Pinpoint the cell where the given text exists, returning its [X, Y] midpoint coordinate. 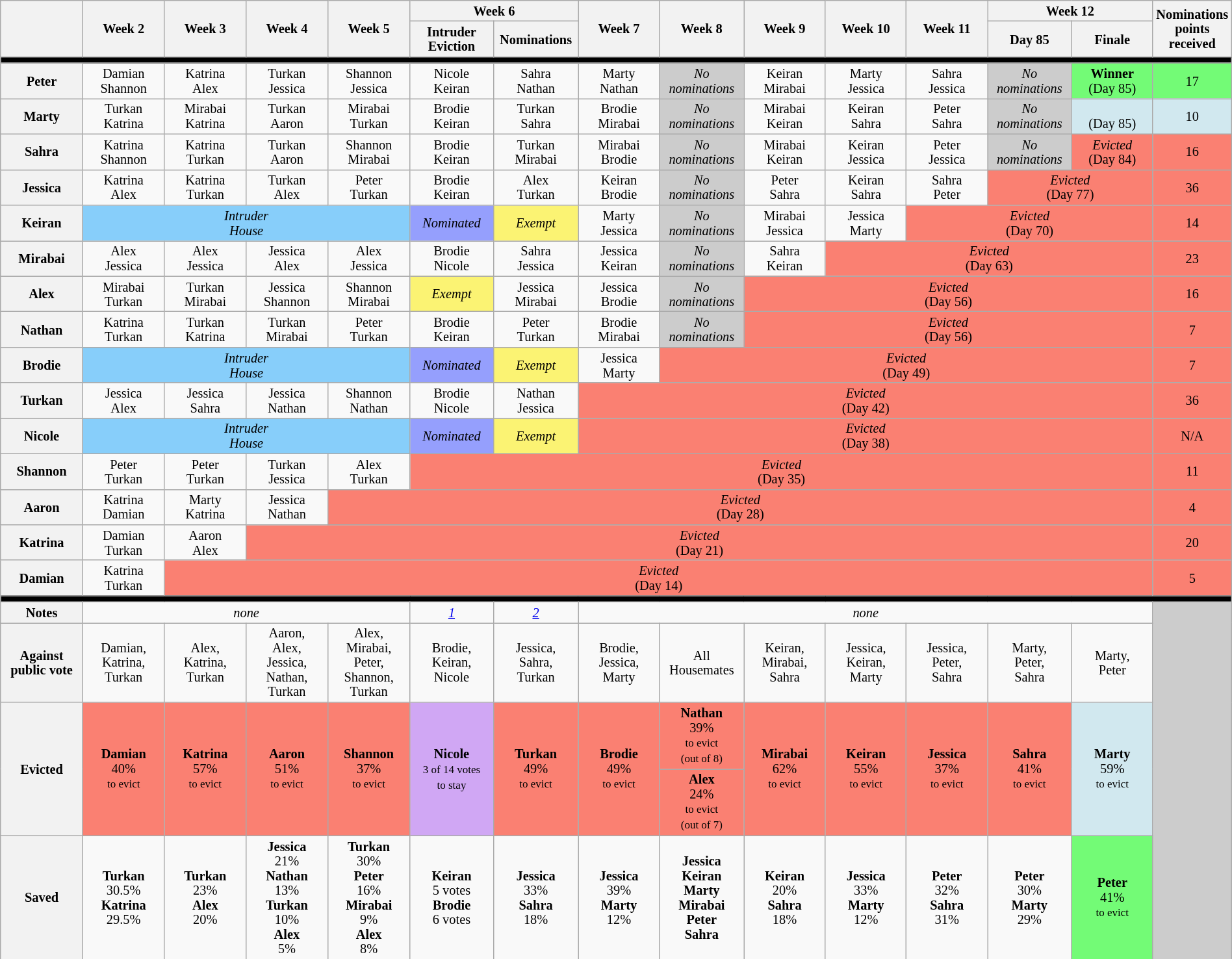
Week 9 [785, 29]
Nathan39%to evict(out of 8) [702, 735]
ShannonNathan [369, 400]
Week 4 [287, 29]
Alex,Katrina,Turkan [205, 662]
MirabaiBrodie [619, 152]
20 [1192, 542]
Jessica33%Sahra18% [535, 897]
JessicaKeiran [619, 259]
4 [1192, 507]
Marty59%to evict [1112, 769]
Week 7 [619, 29]
Brodie,Jessica,Marty [619, 662]
Evicted(Day 49) [906, 365]
Brodie,Keiran,Nicole [452, 662]
Evicted(Day 70) [1029, 222]
JessicaMirabai [535, 294]
Evicted(Day 42) [866, 400]
MartyKatrina [205, 507]
Sahra41%to evict [1030, 769]
11 [1192, 472]
1 [452, 612]
AaronAlex [205, 542]
10 [1192, 116]
PeterJessica [947, 152]
Brodie49%to evict [619, 769]
AllHousemates [702, 662]
Sahra [42, 152]
Katrina [42, 542]
Turkan30%Peter16%Mirabai9%Alex8% [369, 897]
Evicted(Day 38) [866, 435]
17 [1192, 81]
Week 8 [702, 29]
Evicted(Day 77) [1071, 187]
Peter [42, 81]
Mirabai [42, 259]
Peter32%Sahra31% [947, 897]
SahraPeter [947, 187]
Peter30%Marty29% [1030, 897]
Keiran20%Sahra18% [785, 897]
Alex,Mirabai,Peter,Shannon,Turkan [369, 662]
Saved [42, 897]
Week 6 [494, 10]
Turkan30.5%Katrina29.5% [123, 897]
Notes [42, 612]
NathanJessica [535, 400]
Aaron,Alex,Jessica,Nathan,Turkan [287, 662]
Week 10 [866, 29]
N/A [1192, 435]
Evicted [42, 769]
Jessica33%Marty12% [866, 897]
Evicted(Day 35) [781, 472]
Intruder Eviction [452, 39]
KatrinaDamian [123, 507]
Jessica21%Nathan13%Turkan10%Alex5% [287, 897]
SahraNathan [535, 81]
Peter41%to evict [1112, 897]
MartyNathan [619, 81]
Damian [42, 578]
JessicaKeiranMartyMirabaiPeterSahra [702, 897]
Turkan23%Alex20% [205, 897]
Shannon [42, 472]
Evicted(Day 84) [1112, 152]
JessicaSahra [205, 400]
2 [535, 612]
Jessica,Sahra,Turkan [535, 662]
Keiran [42, 222]
Alex [42, 294]
Keiran,Mirabai,Sahra [785, 662]
Jessica,Peter,Sahra [947, 662]
Evicted(Day 14) [659, 578]
KeiranMirabai [785, 81]
DamianTurkan [123, 542]
DamianShannon [123, 81]
Finale [1112, 39]
MirabaiJessica [785, 222]
KeiranJessica [866, 152]
TurkanSahra [535, 116]
KatrinaShannon [123, 152]
MirabaiKatrina [205, 116]
Nominations [535, 39]
Day 85 [1030, 39]
Mirabai62%to evict [785, 769]
Jessica39%Marty12% [619, 897]
SahraKeiran [785, 259]
Nathan [42, 329]
Keiran55%to evict [866, 769]
Week 3 [205, 29]
(Day 85) [1112, 116]
14 [1192, 222]
Jessica [42, 187]
Damian,Katrina,Turkan [123, 662]
ShannonJessica [369, 81]
23 [1192, 259]
Damian40%to evict [123, 769]
Week 5 [369, 29]
Againstpublic vote [42, 662]
Evicted(Day 21) [700, 542]
Aaron [42, 507]
5 [1192, 578]
Week 11 [947, 29]
Week 2 [123, 29]
Jessica37%to evict [947, 769]
JessicaBrodie [619, 294]
Alex24%to evict(out of 7) [702, 802]
KeiranBrodie [619, 187]
JessicaShannon [287, 294]
TurkanAlex [287, 187]
Nominationspointsreceived [1192, 29]
Keiran5 votesBrodie6 votes [452, 897]
Marty [42, 116]
Nicole [42, 435]
Marty,Peter,Sahra [1030, 662]
Week 12 [1071, 10]
Turkan49%to evict [535, 769]
Evicted(Day 28) [740, 507]
Jessica,Keiran,Marty [866, 662]
Shannon37%to evict [369, 769]
Katrina57%to evict [205, 769]
Marty,Peter [1112, 662]
Evicted(Day 63) [989, 259]
Brodie [42, 365]
Turkan [42, 400]
Aaron51%to evict [287, 769]
NicoleKeiran [452, 81]
Winner(Day 85) [1112, 81]
Nicole3 of 14 votesto stay [452, 769]
